Search for the cell housing the specified text and yield its (x, y) center coordinate. 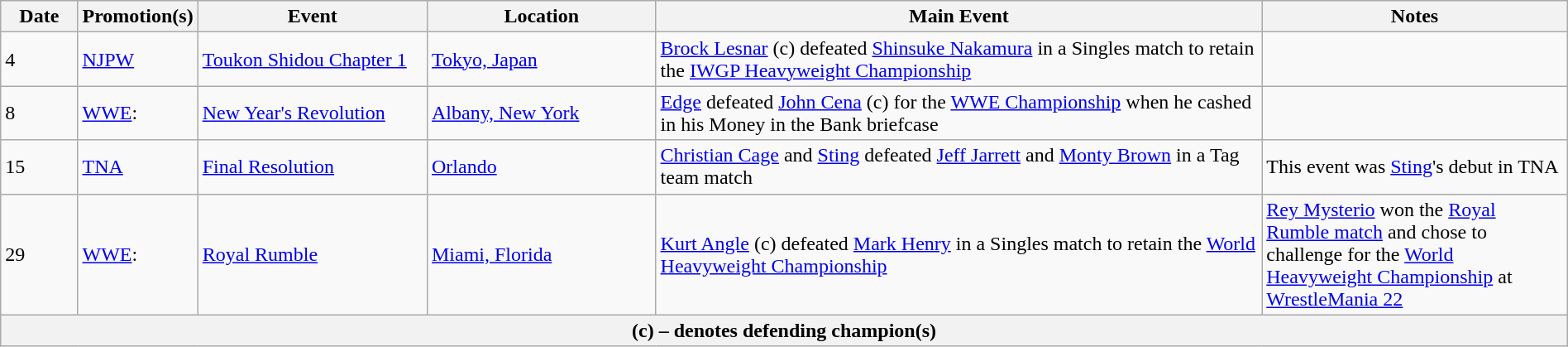
TNA (137, 167)
Toukon Shidou Chapter 1 (313, 60)
Promotion(s) (137, 17)
NJPW (137, 60)
Tokyo, Japan (541, 60)
Date (40, 17)
Kurt Angle (c) defeated Mark Henry in a Singles match to retain the World Heavyweight Championship (959, 254)
This event was Sting's debut in TNA (1415, 167)
Location (541, 17)
Notes (1415, 17)
Rey Mysterio won the Royal Rumble match and chose to challenge for the World Heavyweight Championship at WrestleMania 22 (1415, 254)
Final Resolution (313, 167)
4 (40, 60)
8 (40, 113)
Orlando (541, 167)
Event (313, 17)
Albany, New York (541, 113)
Edge defeated John Cena (c) for the WWE Championship when he cashed in his Money in the Bank briefcase (959, 113)
Miami, Florida (541, 254)
(c) – denotes defending champion(s) (784, 330)
New Year's Revolution (313, 113)
Brock Lesnar (c) defeated Shinsuke Nakamura in a Singles match to retain the IWGP Heavyweight Championship (959, 60)
29 (40, 254)
Main Event (959, 17)
Christian Cage and Sting defeated Jeff Jarrett and Monty Brown in a Tag team match (959, 167)
15 (40, 167)
Royal Rumble (313, 254)
